Capture the cell that displays the provided text and extract its [x, y] central coordinate. 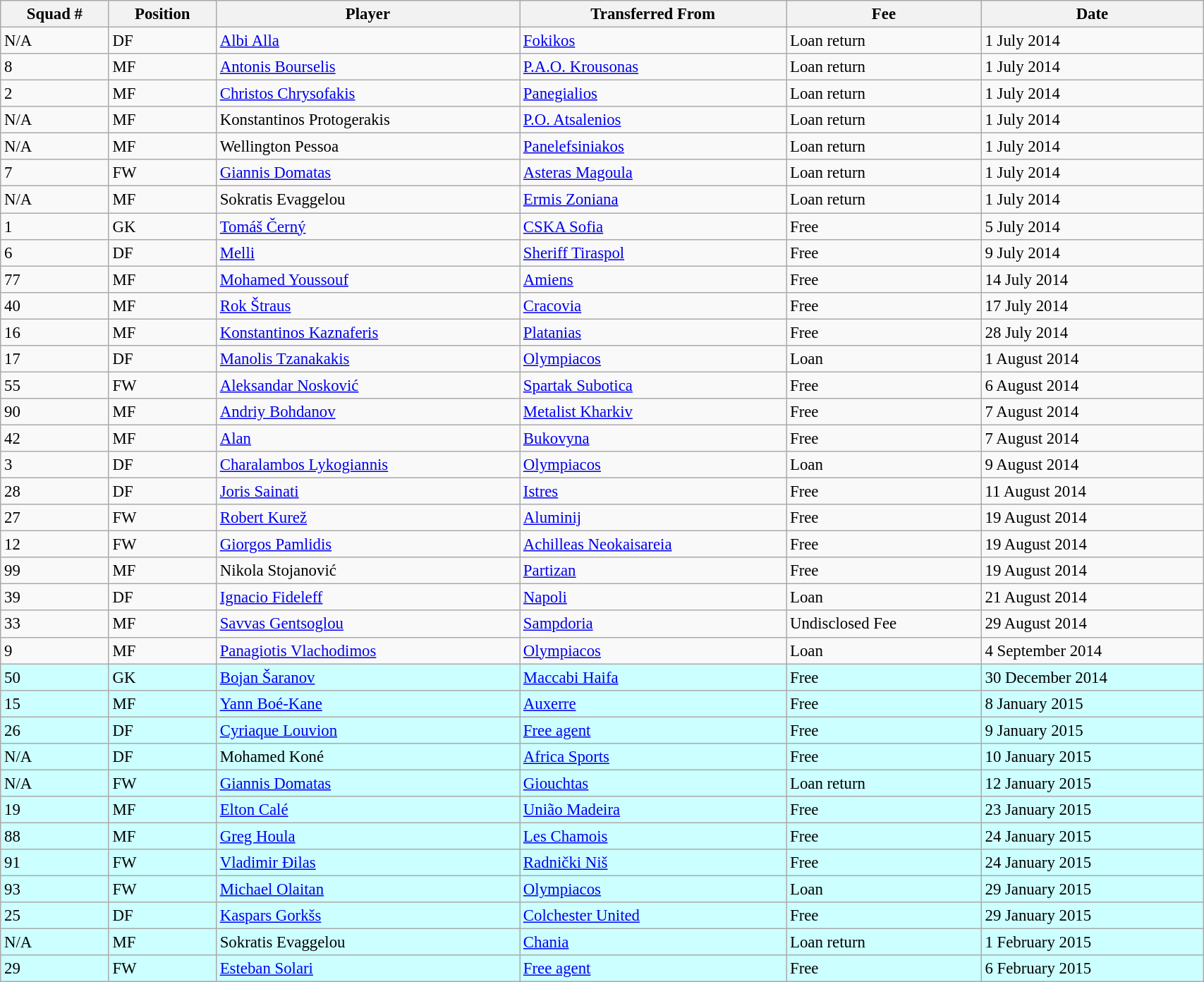
Nikola Stojanović [367, 571]
Undisclosed Fee [884, 624]
P.O. Atsalenios [653, 120]
Position [162, 14]
Bojan Šaranov [367, 677]
Kaspars Gorkšs [367, 916]
Mohamed Youssouf [367, 279]
Istres [653, 492]
Giorgos Pamlidis [367, 545]
7 [55, 173]
Andriy Bohdanov [367, 412]
9 July 2014 [1092, 253]
99 [55, 571]
Manolis Tzanakakis [367, 359]
6 February 2015 [1092, 969]
Colchester United [653, 916]
Fee [884, 14]
Giouchtas [653, 783]
Amiens [653, 279]
Mohamed Koné [367, 757]
Ermis Zoniana [653, 200]
1 February 2015 [1092, 942]
6 [55, 253]
14 July 2014 [1092, 279]
Achilleas Neokaisareia [653, 545]
25 [55, 916]
Platanias [653, 332]
6 August 2014 [1092, 385]
Chania [653, 942]
CSKA Sofia [653, 226]
Panagiotis Vlachodimos [367, 650]
Melli [367, 253]
12 [55, 545]
Albi Alla [367, 41]
Greg Houla [367, 836]
93 [55, 890]
9 [55, 650]
Yann Boé-Kane [367, 703]
4 September 2014 [1092, 650]
Africa Sports [653, 757]
15 [55, 703]
Napoli [653, 598]
23 January 2015 [1092, 810]
1 August 2014 [1092, 359]
Metalist Kharkiv [653, 412]
Michael Olaitan [367, 890]
39 [55, 598]
16 [55, 332]
28 [55, 492]
Aleksandar Nosković [367, 385]
55 [55, 385]
Esteban Solari [367, 969]
Cracovia [653, 305]
Robert Kurež [367, 518]
50 [55, 677]
Partizan [653, 571]
2 [55, 94]
Squad # [55, 14]
77 [55, 279]
91 [55, 863]
Spartak Subotica [653, 385]
Maccabi Haifa [653, 677]
Asteras Magoula [653, 173]
Antonis Bourselis [367, 67]
29 August 2014 [1092, 624]
P.A.O. Krousonas [653, 67]
Sheriff Tiraspol [653, 253]
Charalambos Lykogiannis [367, 465]
5 July 2014 [1092, 226]
União Madeira [653, 810]
28 July 2014 [1092, 332]
Elton Calé [367, 810]
Vladimir Đilas [367, 863]
Christos Chrysofakis [367, 94]
Les Chamois [653, 836]
Rok Štraus [367, 305]
9 August 2014 [1092, 465]
Cyriaque Louvion [367, 730]
12 January 2015 [1092, 783]
21 August 2014 [1092, 598]
Konstantinos Protogerakis [367, 120]
30 December 2014 [1092, 677]
29 [55, 969]
40 [55, 305]
Tomáš Černý [367, 226]
Date [1092, 14]
Radnički Niš [653, 863]
Transferred From [653, 14]
10 January 2015 [1092, 757]
11 August 2014 [1092, 492]
3 [55, 465]
42 [55, 438]
Joris Sainati [367, 492]
1 [55, 226]
Sampdoria [653, 624]
Savvas Gentsoglou [367, 624]
8 January 2015 [1092, 703]
Konstantinos Kaznaferis [367, 332]
Alan [367, 438]
Panegialios [653, 94]
19 [55, 810]
Wellington Pessoa [367, 147]
Auxerre [653, 703]
8 [55, 67]
33 [55, 624]
17 July 2014 [1092, 305]
90 [55, 412]
Player [367, 14]
Aluminij [653, 518]
17 [55, 359]
Fokikos [653, 41]
88 [55, 836]
Bukovyna [653, 438]
Ν/Α [55, 757]
Ignacio Fideleff [367, 598]
Panelefsiniakos [653, 147]
26 [55, 730]
9 January 2015 [1092, 730]
27 [55, 518]
